Provide the (X, Y) coordinate of the cell's center where the given text is located.  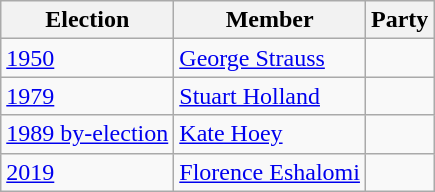
1950 (88, 58)
Party (399, 20)
George Strauss (270, 58)
Member (270, 20)
1979 (88, 96)
2019 (88, 172)
Kate Hoey (270, 134)
1989 by-election (88, 134)
Election (88, 20)
Stuart Holland (270, 96)
Florence Eshalomi (270, 172)
